Capture the cell that displays the provided text and extract its [x, y] central coordinate. 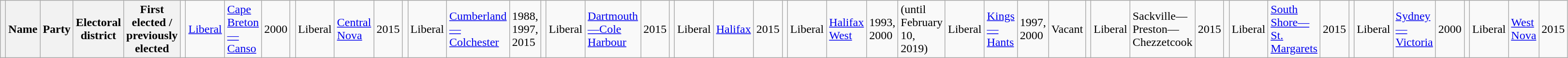
Kings—Hants [1001, 29]
Vacant [1067, 29]
Electoral district [98, 29]
(until February 10, 2019) [922, 29]
1997, 2000 [1033, 29]
Sydney—Victoria [1414, 29]
Party [57, 29]
Dartmouth—Cole Harbour [613, 29]
Halifax [733, 29]
Name [23, 29]
Central Nova [354, 29]
Cape Breton—Canso [243, 29]
Halifax West [846, 29]
1988, 1997, 2015 [525, 29]
Sackville—Preston—Chezzetcook [1163, 29]
1993, 2000 [882, 29]
Cumberland—Colchester [478, 29]
West Nova [1524, 29]
First elected / previously elected [152, 29]
South Shore—St. Margarets [1294, 29]
